Search for the cell housing the specified text and yield its [X, Y] center coordinate. 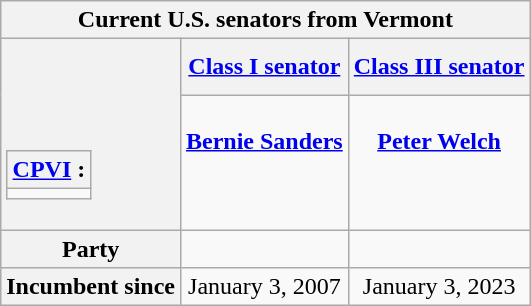
Peter Welch [439, 162]
Incumbent since [91, 287]
January 3, 2007 [264, 287]
Current U.S. senators from Vermont [266, 20]
Bernie Sanders [264, 162]
Party [91, 249]
Class I senator [264, 67]
Class III senator [439, 67]
January 3, 2023 [439, 287]
